Extract the (X, Y) coordinate from the center of the cell holding the provided text.  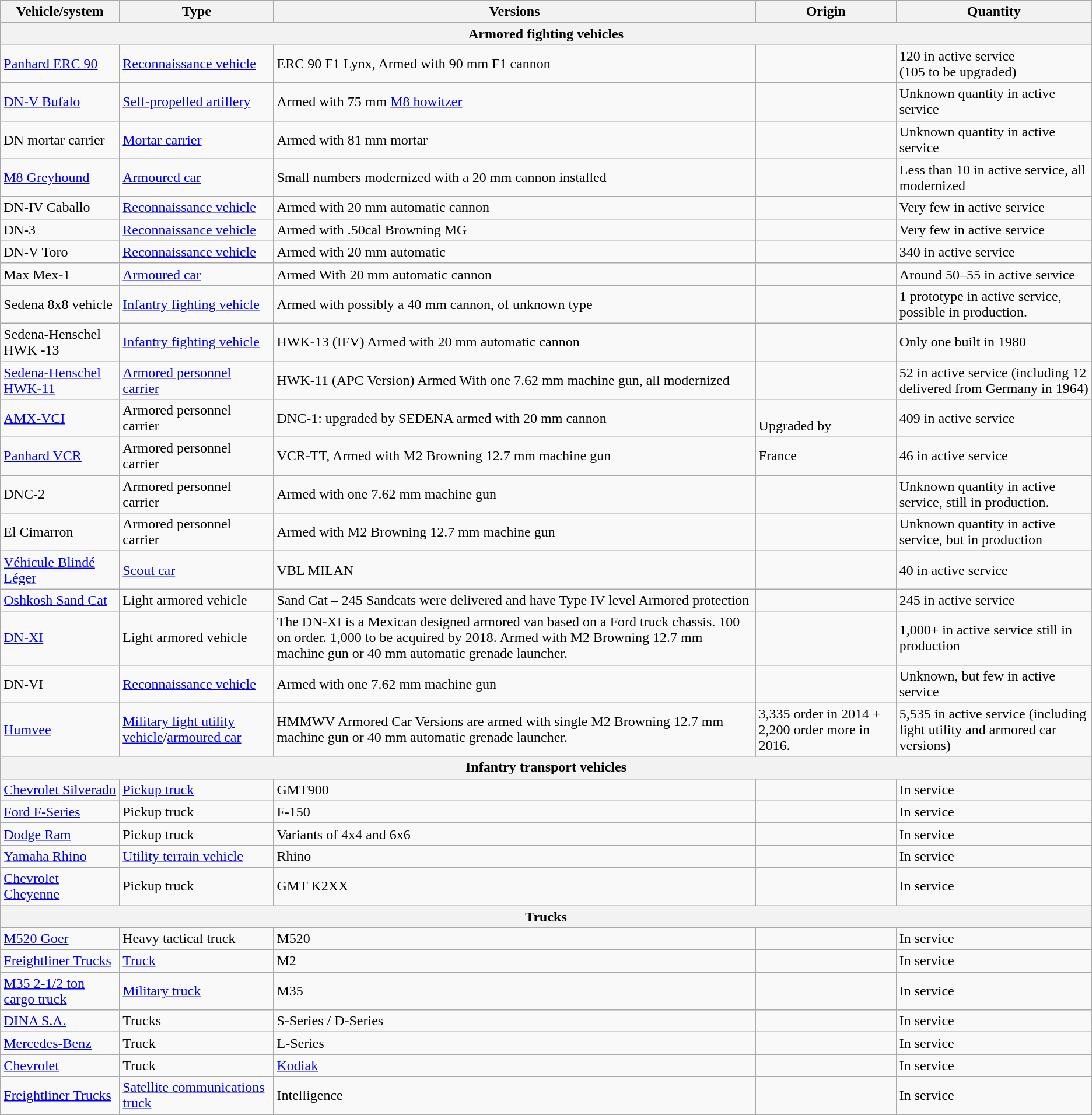
Oshkosh Sand Cat (60, 600)
Armored fighting vehicles (546, 34)
M520 Goer (60, 939)
HMMWV Armored Car Versions are armed with single M2 Browning 12.7 mm machine gun or 40 mm automatic grenade launcher. (514, 730)
Armed with M2 Browning 12.7 mm machine gun (514, 532)
3,335 order in 2014 + 2,200 order more in 2016. (826, 730)
Unknown quantity in active service, still in production. (994, 495)
Sedena-Henschel HWK -13 (60, 342)
Max Mex-1 (60, 274)
Sedena 8x8 vehicle (60, 304)
Sand Cat – 245 Sandcats were delivered and have Type IV level Armored protection (514, 600)
Armed with 81 mm mortar (514, 140)
AMX-VCI (60, 419)
Infantry transport vehicles (546, 767)
VBL MILAN (514, 570)
Scout car (197, 570)
DNC-1: upgraded by SEDENA armed with 20 mm cannon (514, 419)
52 in active service (including 12 delivered from Germany in 1964) (994, 380)
M8 Greyhound (60, 177)
409 in active service (994, 419)
Yamaha Rhino (60, 856)
L-Series (514, 1043)
DINA S.A. (60, 1021)
M35 (514, 991)
Panhard VCR (60, 456)
DNC-2 (60, 495)
Chevrolet Cheyenne (60, 886)
DN mortar carrier (60, 140)
Heavy tactical truck (197, 939)
Unknown, but few in active service (994, 683)
Armed with .50cal Browning MG (514, 230)
Satellite communications truck (197, 1095)
120 in active service(105 to be upgraded) (994, 64)
Less than 10 in active service, all modernized (994, 177)
Véhicule Blindé Léger (60, 570)
Panhard ERC 90 (60, 64)
Armed with possibly a 40 mm cannon, of unknown type (514, 304)
Utility terrain vehicle (197, 856)
DN-XI (60, 638)
Quantity (994, 12)
ERC 90 F1 Lynx, Armed with 90 mm F1 cannon (514, 64)
Kodiak (514, 1065)
Variants of 4x4 and 6x6 (514, 834)
5,535 in active service (including light utility and armored car versions) (994, 730)
Mercedes-Benz (60, 1043)
S-Series / D-Series (514, 1021)
Ford F-Series (60, 812)
Military truck (197, 991)
Dodge Ram (60, 834)
Small numbers modernized with a 20 mm cannon installed (514, 177)
Only one built in 1980 (994, 342)
GMT K2XX (514, 886)
Mortar carrier (197, 140)
Chevrolet Silverado (60, 790)
Armed with 20 mm automatic cannon (514, 208)
DN-3 (60, 230)
Versions (514, 12)
Military light utility vehicle/armoured car (197, 730)
M2 (514, 961)
France (826, 456)
DN-VI (60, 683)
245 in active service (994, 600)
Unknown quantity in active service, but in production (994, 532)
Chevrolet (60, 1065)
Type (197, 12)
Rhino (514, 856)
1,000+ in active service still in production (994, 638)
Vehicle/system (60, 12)
Origin (826, 12)
HWK-13 (IFV) Armed with 20 mm automatic cannon (514, 342)
Armed with 75 mm M8 howitzer (514, 101)
40 in active service (994, 570)
El Cimarron (60, 532)
340 in active service (994, 252)
DN-V Toro (60, 252)
VCR-TT, Armed with M2 Browning 12.7 mm machine gun (514, 456)
Around 50–55 in active service (994, 274)
F-150 (514, 812)
DN-IV Caballo (60, 208)
M520 (514, 939)
Intelligence (514, 1095)
Armed with 20 mm automatic (514, 252)
Sedena-Henschel HWK-11 (60, 380)
GMT900 (514, 790)
Self-propelled artillery (197, 101)
Upgraded by (826, 419)
Humvee (60, 730)
DN-V Bufalo (60, 101)
Armed With 20 mm automatic cannon (514, 274)
46 in active service (994, 456)
1 prototype in active service, possible in production. (994, 304)
M35 2-1/2 ton cargo truck (60, 991)
HWK-11 (APC Version) Armed With one 7.62 mm machine gun, all modernized (514, 380)
